Scan for the cell matching the given text and deliver its (x, y) coordinate at center. 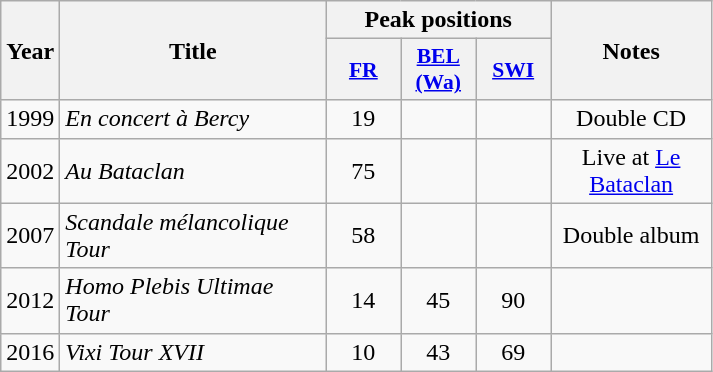
BEL(Wa) (438, 70)
Double CD (632, 119)
Homo Plebis Ultimae Tour (193, 300)
Notes (632, 50)
Year (30, 50)
45 (438, 300)
Live at Le Bataclan (632, 170)
10 (364, 352)
Vixi Tour XVII (193, 352)
19 (364, 119)
58 (364, 236)
En concert à Bercy (193, 119)
69 (514, 352)
FR (364, 70)
14 (364, 300)
1999 (30, 119)
2007 (30, 236)
2002 (30, 170)
SWI (514, 70)
90 (514, 300)
2016 (30, 352)
Peak positions (438, 20)
Double album (632, 236)
2012 (30, 300)
Title (193, 50)
43 (438, 352)
75 (364, 170)
Scandale mélancolique Tour (193, 236)
Au Bataclan (193, 170)
